Return (x, y) of the center of cell containing provided text 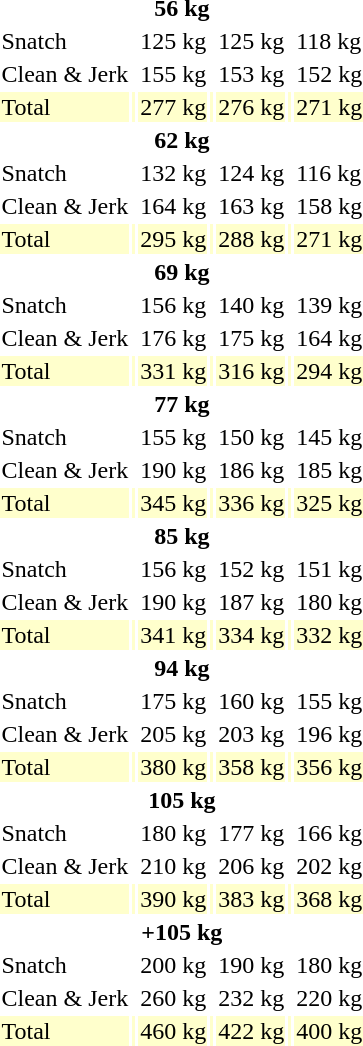
460 kg (174, 1031)
336 kg (252, 503)
180 kg (174, 833)
390 kg (174, 899)
140 kg (252, 305)
277 kg (174, 107)
160 kg (252, 701)
276 kg (252, 107)
200 kg (174, 965)
331 kg (174, 371)
205 kg (174, 734)
334 kg (252, 635)
358 kg (252, 767)
380 kg (174, 767)
177 kg (252, 833)
124 kg (252, 173)
163 kg (252, 206)
206 kg (252, 866)
153 kg (252, 74)
288 kg (252, 239)
176 kg (174, 338)
260 kg (174, 998)
150 kg (252, 437)
186 kg (252, 470)
132 kg (174, 173)
295 kg (174, 239)
187 kg (252, 602)
383 kg (252, 899)
232 kg (252, 998)
422 kg (252, 1031)
210 kg (174, 866)
341 kg (174, 635)
203 kg (252, 734)
316 kg (252, 371)
345 kg (174, 503)
164 kg (174, 206)
152 kg (252, 569)
